Search for the cell housing the specified text and yield its [X, Y] center coordinate. 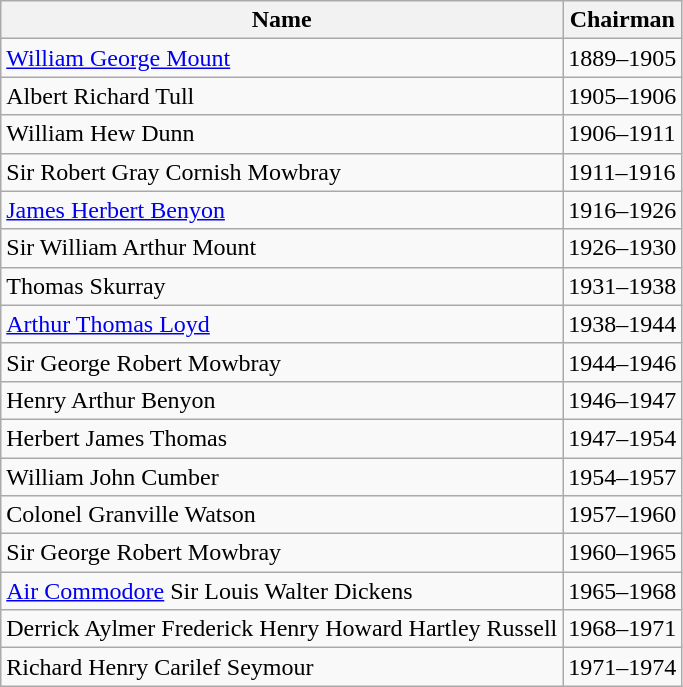
1905–1906 [622, 96]
1947–1954 [622, 438]
Name [282, 20]
1965–1968 [622, 591]
1926–1930 [622, 248]
1889–1905 [622, 58]
Arthur Thomas Loyd [282, 324]
1911–1916 [622, 172]
1954–1957 [622, 477]
William John Cumber [282, 477]
William George Mount [282, 58]
1931–1938 [622, 286]
Richard Henry Carilef Seymour [282, 667]
James Herbert Benyon [282, 210]
1906–1911 [622, 134]
1957–1960 [622, 515]
Derrick Aylmer Frederick Henry Howard Hartley Russell [282, 629]
1938–1944 [622, 324]
1916–1926 [622, 210]
1960–1965 [622, 553]
Chairman [622, 20]
Air Commodore Sir Louis Walter Dickens [282, 591]
Sir William Arthur Mount [282, 248]
Sir Robert Gray Cornish Mowbray [282, 172]
Herbert James Thomas [282, 438]
Thomas Skurray [282, 286]
1946–1947 [622, 400]
1971–1974 [622, 667]
William Hew Dunn [282, 134]
Henry Arthur Benyon [282, 400]
Colonel Granville Watson [282, 515]
Albert Richard Tull [282, 96]
1944–1946 [622, 362]
1968–1971 [622, 629]
